Provide the [X, Y] coordinate of the cell's center where the given text is located.  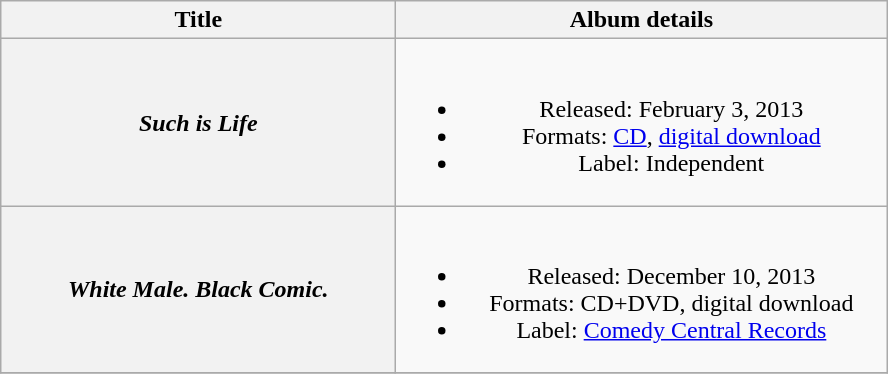
Released: February 3, 2013Formats: CD, digital downloadLabel: Independent [642, 122]
Released: December 10, 2013Formats: CD+DVD, digital downloadLabel: Comedy Central Records [642, 290]
White Male. Black Comic. [198, 290]
Album details [642, 20]
Title [198, 20]
Such is Life [198, 122]
